For the text-containing cell, return its midpoint in (x, y) coordinate format. 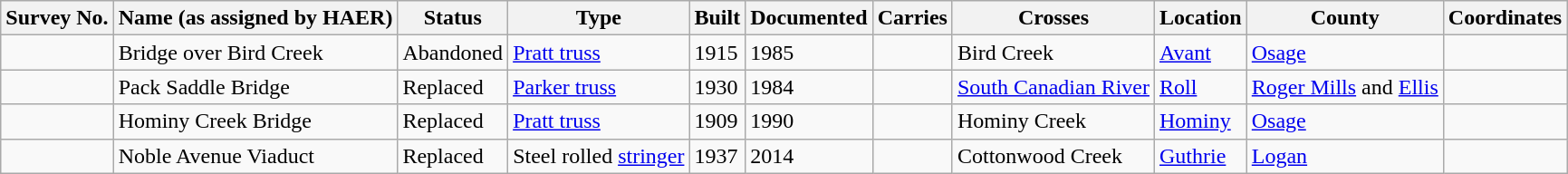
Location (1201, 18)
Hominy Creek Bridge (255, 121)
1985 (809, 53)
Avant (1201, 53)
Cottonwood Creek (1053, 156)
Pack Saddle Bridge (255, 87)
Built (717, 18)
Bridge over Bird Creek (255, 53)
1930 (717, 87)
Abandoned (453, 53)
Hominy Creek (1053, 121)
Survey No. (57, 18)
1909 (717, 121)
1984 (809, 87)
Noble Avenue Viaduct (255, 156)
2014 (809, 156)
Bird Creek (1053, 53)
South Canadian River (1053, 87)
Logan (1344, 156)
Parker truss (599, 87)
Hominy (1201, 121)
Steel rolled stringer (599, 156)
County (1344, 18)
Status (453, 18)
Guthrie (1201, 156)
1990 (809, 121)
Type (599, 18)
Coordinates (1505, 18)
1915 (717, 53)
Crosses (1053, 18)
Name (as assigned by HAER) (255, 18)
1937 (717, 156)
Carries (912, 18)
Documented (809, 18)
Roger Mills and Ellis (1344, 87)
Roll (1201, 87)
